For the text-containing cell, return its midpoint in [X, Y] coordinate format. 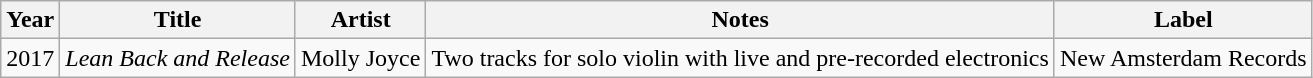
Notes [740, 20]
Two tracks for solo violin with live and pre-recorded electronics [740, 58]
Year [30, 20]
Artist [360, 20]
Molly Joyce [360, 58]
New Amsterdam Records [1183, 58]
Label [1183, 20]
Lean Back and Release [178, 58]
2017 [30, 58]
Title [178, 20]
